Detect which cell encompasses the target text, then output its [X, Y] center coordinate. 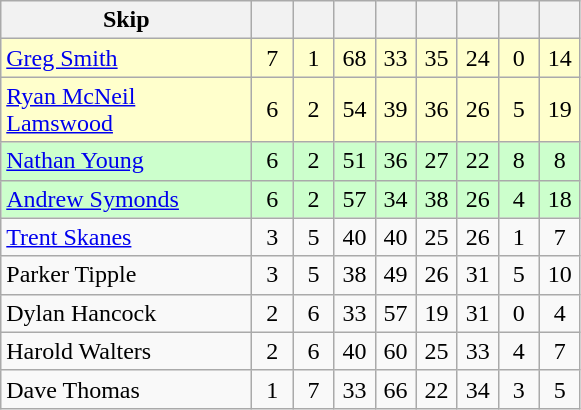
68 [354, 58]
24 [478, 58]
Dylan Hancock [126, 313]
Dave Thomas [126, 389]
60 [396, 351]
18 [560, 199]
66 [396, 389]
54 [354, 110]
Ryan McNeil Lamswood [126, 110]
Harold Walters [126, 351]
Parker Tipple [126, 275]
14 [560, 58]
35 [436, 58]
10 [560, 275]
Andrew Symonds [126, 199]
Trent Skanes [126, 237]
49 [396, 275]
39 [396, 110]
Greg Smith [126, 58]
27 [436, 161]
Nathan Young [126, 161]
Skip [126, 20]
51 [354, 161]
